From the cell containing the given text, extract its center point as (X, Y) coordinate. 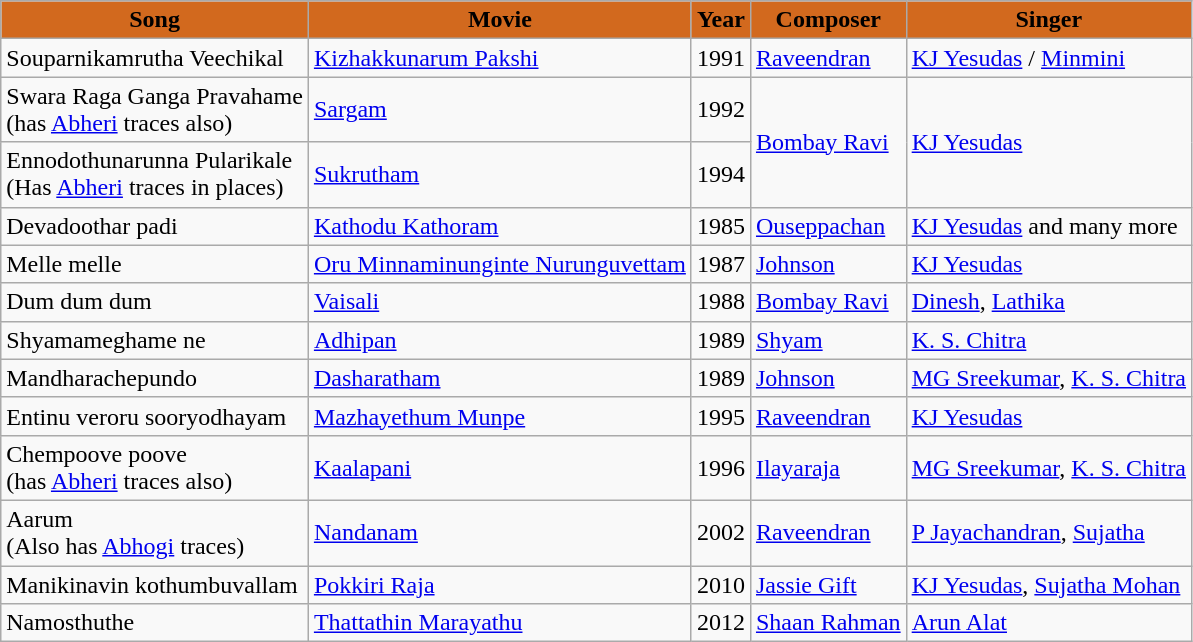
K. S. Chitra (1048, 340)
Vaisali (500, 302)
KJ Yesudas and many more (1048, 226)
2002 (720, 532)
Singer (1048, 20)
Mazhayethum Munpe (500, 416)
Thattathin Marayathu (500, 623)
Kaalapani (500, 468)
1995 (720, 416)
Ennodothunarunna Pularikale(Has Abheri traces in places) (155, 174)
Namosthuthe (155, 623)
Jassie Gift (828, 585)
Year (720, 20)
Swara Raga Ganga Pravahame(has Abheri traces also) (155, 110)
Dum dum dum (155, 302)
Mandharachepundo (155, 378)
1985 (720, 226)
Ouseppachan (828, 226)
Arun Alat (1048, 623)
Sargam (500, 110)
Adhipan (500, 340)
Shaan Rahman (828, 623)
Ilayaraja (828, 468)
Manikinavin kothumbuvallam (155, 585)
Song (155, 20)
Dasharatham (500, 378)
1994 (720, 174)
Devadoothar padi (155, 226)
Movie (500, 20)
1988 (720, 302)
Aarum(Also has Abhogi traces) (155, 532)
P Jayachandran, Sujatha (1048, 532)
Entinu veroru sooryodhayam (155, 416)
1992 (720, 110)
Sukrutham (500, 174)
Shyamameghame ne (155, 340)
Dinesh, Lathika (1048, 302)
KJ Yesudas, Sujatha Mohan (1048, 585)
KJ Yesudas / Minmini (1048, 58)
1996 (720, 468)
2012 (720, 623)
Pokkiri Raja (500, 585)
Souparnikamrutha Veechikal (155, 58)
Oru Minnaminunginte Nurunguvettam (500, 264)
1991 (720, 58)
1987 (720, 264)
Chempoove poove(has Abheri traces also) (155, 468)
Composer (828, 20)
Kathodu Kathoram (500, 226)
Melle melle (155, 264)
2010 (720, 585)
Kizhakkunarum Pakshi (500, 58)
Nandanam (500, 532)
Shyam (828, 340)
